Determine the (x, y) coordinate at the center of the cell enclosing the given text.  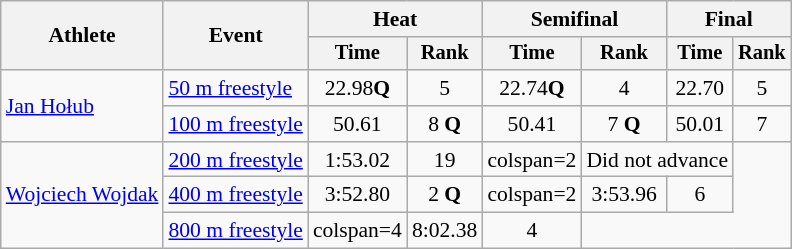
Semifinal (574, 19)
22.98Q (358, 88)
50 m freestyle (235, 88)
400 m freestyle (235, 195)
50.41 (532, 124)
6 (700, 195)
colspan=4 (358, 231)
3:53.96 (624, 195)
7 (762, 124)
8 Q (444, 124)
1:53.02 (358, 160)
8:02.38 (444, 231)
19 (444, 160)
Heat (396, 19)
22.74Q (532, 88)
200 m freestyle (235, 160)
Athlete (82, 36)
50.01 (700, 124)
50.61 (358, 124)
100 m freestyle (235, 124)
800 m freestyle (235, 231)
3:52.80 (358, 195)
2 Q (444, 195)
Event (235, 36)
Wojciech Wojdak (82, 196)
Final (729, 19)
22.70 (700, 88)
Jan Hołub (82, 106)
7 Q (624, 124)
Did not advance (657, 160)
